Provide the [X, Y] coordinate of the cell's center where the given text is located.  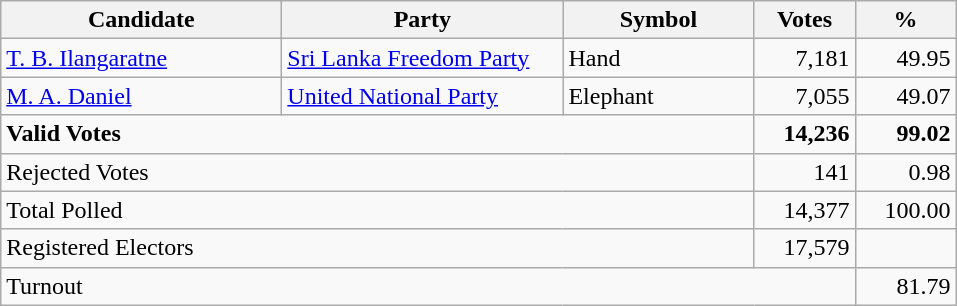
0.98 [906, 172]
Elephant [658, 96]
United National Party [422, 96]
Sri Lanka Freedom Party [422, 58]
Votes [804, 20]
81.79 [906, 286]
141 [804, 172]
17,579 [804, 248]
14,236 [804, 134]
Hand [658, 58]
Turnout [428, 286]
M. A. Daniel [142, 96]
100.00 [906, 210]
99.02 [906, 134]
7,055 [804, 96]
Valid Votes [378, 134]
49.07 [906, 96]
Candidate [142, 20]
7,181 [804, 58]
Symbol [658, 20]
49.95 [906, 58]
Rejected Votes [378, 172]
Total Polled [378, 210]
T. B. Ilangaratne [142, 58]
% [906, 20]
Party [422, 20]
Registered Electors [378, 248]
14,377 [804, 210]
